Return [x, y] of the center of cell containing provided text 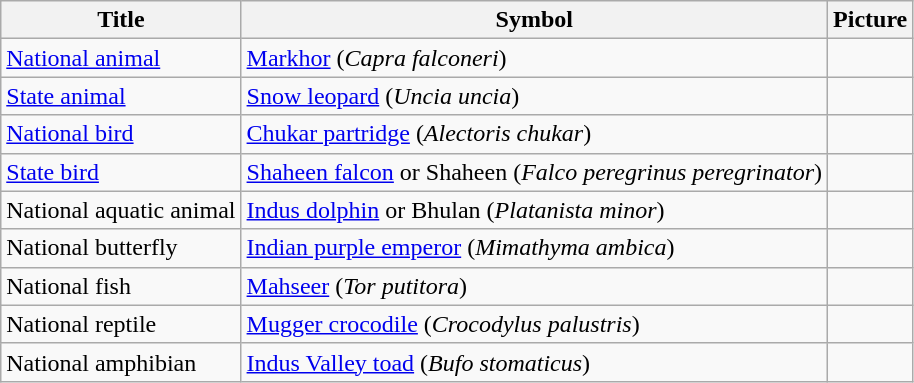
Indus Valley toad (Bufo stomaticus) [534, 362]
National amphibian [121, 362]
National fish [121, 286]
Chukar partridge (Alectoris chukar) [534, 134]
Mugger crocodile (Crocodylus palustris) [534, 324]
National aquatic animal [121, 210]
Picture [870, 20]
Indus dolphin or Bhulan (Platanista minor) [534, 210]
Title [121, 20]
Snow leopard (Uncia uncia) [534, 96]
Shaheen falcon or Shaheen (Falco peregrinus peregrinator) [534, 172]
National animal [121, 58]
Symbol [534, 20]
Markhor (Capra falconeri) [534, 58]
State bird [121, 172]
National butterfly [121, 248]
State animal [121, 96]
Mahseer (Tor putitora) [534, 286]
Indian purple emperor (Mimathyma ambica) [534, 248]
National bird [121, 134]
National reptile [121, 324]
